Output the (X, Y) coordinate of the center of the cell containing the given text.  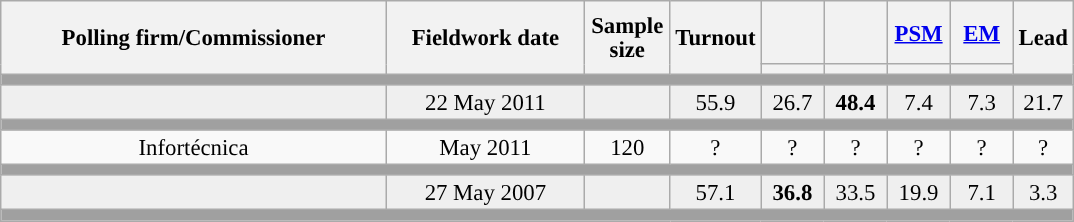
PSM (918, 32)
May 2011 (485, 148)
55.9 (716, 102)
57.1 (716, 194)
Sample size (627, 38)
Infortécnica (194, 148)
7.3 (982, 102)
26.7 (792, 102)
36.8 (792, 194)
Fieldwork date (485, 38)
EM (982, 32)
21.7 (1043, 102)
Polling firm/Commissioner (194, 38)
22 May 2011 (485, 102)
48.4 (856, 102)
7.4 (918, 102)
33.5 (856, 194)
Lead (1043, 38)
19.9 (918, 194)
27 May 2007 (485, 194)
3.3 (1043, 194)
7.1 (982, 194)
120 (627, 148)
Turnout (716, 38)
